Identify which cell holds the provided text, then report its [x, y] central coordinate. 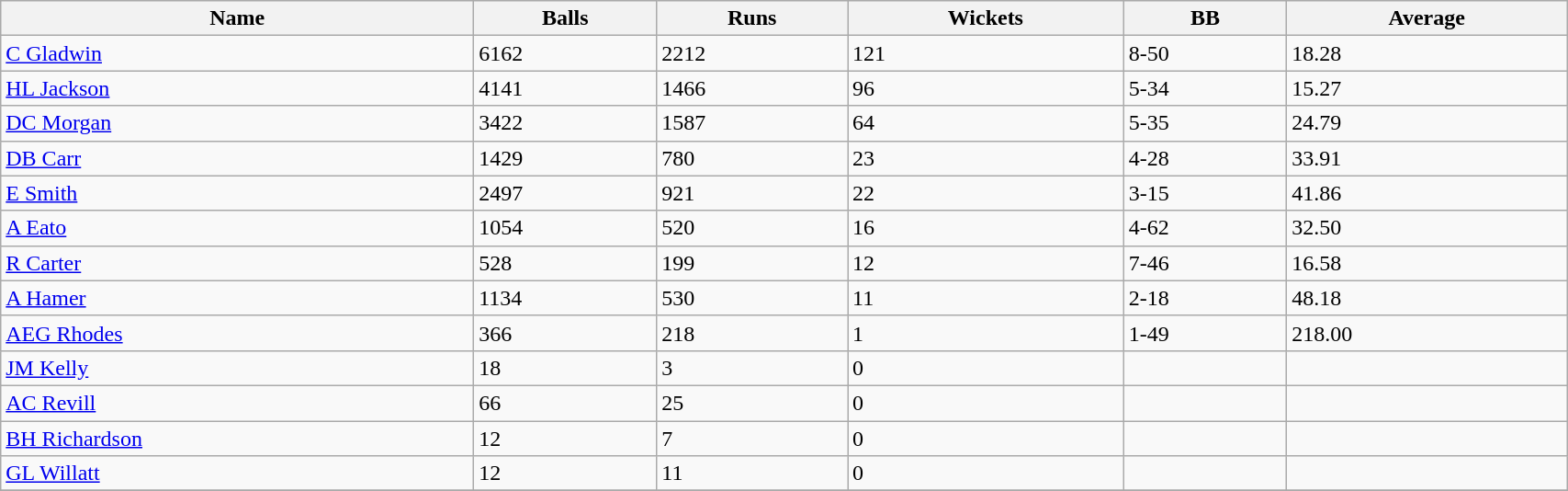
520 [752, 228]
JM Kelly [237, 368]
24.79 [1427, 123]
2-18 [1205, 298]
3422 [566, 123]
E Smith [237, 193]
7-46 [1205, 263]
6162 [566, 53]
25 [752, 403]
199 [752, 263]
8-50 [1205, 53]
1466 [752, 88]
18 [566, 368]
66 [566, 403]
3 [752, 368]
530 [752, 298]
218 [752, 333]
GL Willatt [237, 474]
Balls [566, 18]
1429 [566, 158]
Average [1427, 18]
A Eato [237, 228]
HL Jackson [237, 88]
18.28 [1427, 53]
15.27 [1427, 88]
R Carter [237, 263]
23 [985, 158]
5-34 [1205, 88]
22 [985, 193]
780 [752, 158]
48.18 [1427, 298]
DB Carr [237, 158]
4-62 [1205, 228]
366 [566, 333]
2497 [566, 193]
921 [752, 193]
2212 [752, 53]
3-15 [1205, 193]
528 [566, 263]
BH Richardson [237, 439]
5-35 [1205, 123]
1587 [752, 123]
16 [985, 228]
1-49 [1205, 333]
Runs [752, 18]
Wickets [985, 18]
7 [752, 439]
16.58 [1427, 263]
64 [985, 123]
A Hamer [237, 298]
32.50 [1427, 228]
AEG Rhodes [237, 333]
41.86 [1427, 193]
33.91 [1427, 158]
Name [237, 18]
1054 [566, 228]
96 [985, 88]
BB [1205, 18]
DC Morgan [237, 123]
AC Revill [237, 403]
218.00 [1427, 333]
121 [985, 53]
1134 [566, 298]
C Gladwin [237, 53]
4141 [566, 88]
1 [985, 333]
4-28 [1205, 158]
